From the cell containing the given text, extract its center point as [x, y] coordinate. 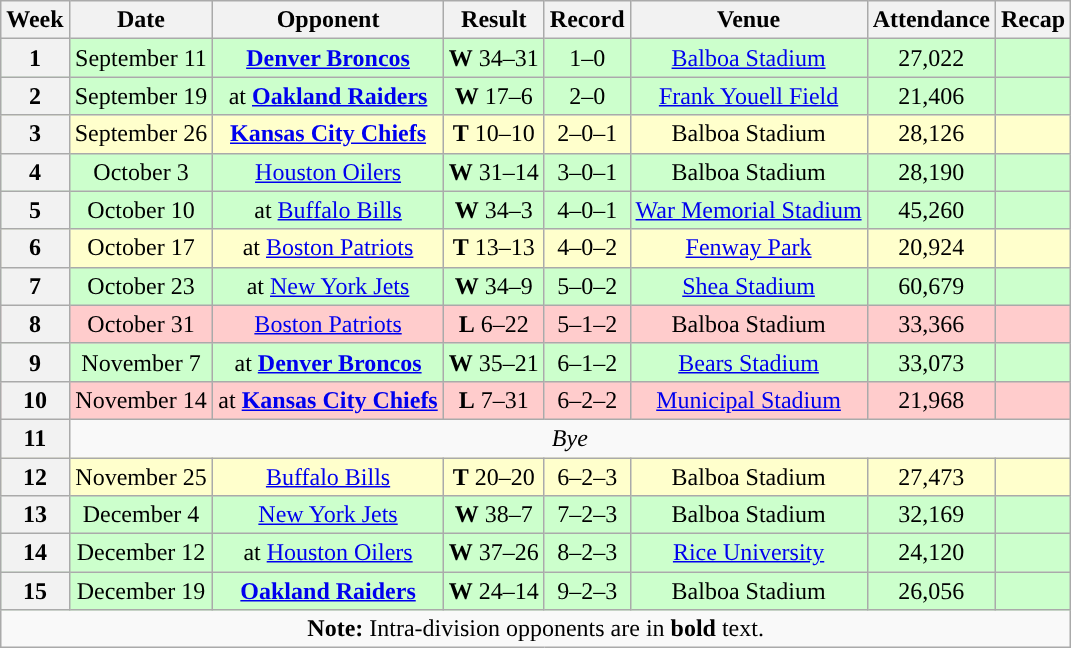
28,126 [931, 134]
T 13–13 [494, 248]
T 20–20 [494, 477]
9–2–3 [587, 591]
Municipal Stadium [748, 400]
33,366 [931, 324]
Houston Oilers [328, 172]
December 12 [141, 553]
at New York Jets [328, 286]
6 [35, 248]
2 [35, 96]
Attendance [931, 20]
Oakland Raiders [328, 591]
at Houston Oilers [328, 553]
8–2–3 [587, 553]
5 [35, 210]
Rice University [748, 553]
60,679 [931, 286]
Date [141, 20]
Buffalo Bills [328, 477]
Fenway Park [748, 248]
7 [35, 286]
November 25 [141, 477]
4 [35, 172]
Bears Stadium [748, 362]
20,924 [931, 248]
Result [494, 20]
12 [35, 477]
14 [35, 553]
L 7–31 [494, 400]
27,022 [931, 58]
6–2–2 [587, 400]
L 6–22 [494, 324]
1 [35, 58]
W 34–9 [494, 286]
at Buffalo Bills [328, 210]
10 [35, 400]
Kansas City Chiefs [328, 134]
Boston Patriots [328, 324]
War Memorial Stadium [748, 210]
13 [35, 515]
Venue [748, 20]
1–0 [587, 58]
at Boston Patriots [328, 248]
7–2–3 [587, 515]
9 [35, 362]
W 31–14 [494, 172]
21,406 [931, 96]
Record [587, 20]
3–0–1 [587, 172]
September 11 [141, 58]
T 10–10 [494, 134]
Note: Intra-division opponents are in bold text. [536, 629]
November 7 [141, 362]
21,968 [931, 400]
15 [35, 591]
3 [35, 134]
4–0–1 [587, 210]
Recap [1034, 20]
at Kansas City Chiefs [328, 400]
October 3 [141, 172]
W 24–14 [494, 591]
W 38–7 [494, 515]
5–0–2 [587, 286]
6–2–3 [587, 477]
W 35–21 [494, 362]
W 37–26 [494, 553]
October 31 [141, 324]
27,473 [931, 477]
32,169 [931, 515]
October 23 [141, 286]
11 [35, 438]
6–1–2 [587, 362]
8 [35, 324]
2–0 [587, 96]
at Denver Broncos [328, 362]
28,190 [931, 172]
4–0–2 [587, 248]
Opponent [328, 20]
2–0–1 [587, 134]
24,120 [931, 553]
October 10 [141, 210]
September 19 [141, 96]
New York Jets [328, 515]
Frank Youell Field [748, 96]
Bye [570, 438]
45,260 [931, 210]
33,073 [931, 362]
Shea Stadium [748, 286]
26,056 [931, 591]
W 34–3 [494, 210]
5–1–2 [587, 324]
December 19 [141, 591]
October 17 [141, 248]
W 17–6 [494, 96]
W 34–31 [494, 58]
Denver Broncos [328, 58]
at Oakland Raiders [328, 96]
December 4 [141, 515]
September 26 [141, 134]
November 14 [141, 400]
Week [35, 20]
